Extract the (X, Y) coordinate from the center of the cell holding the provided text.  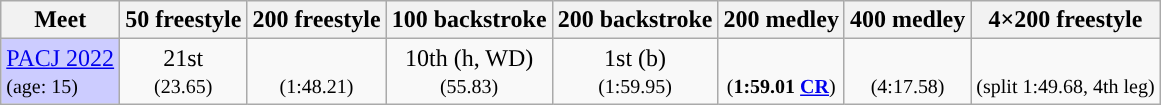
200 freestyle (316, 20)
PACJ 2022(age: 15) (60, 72)
100 backstroke (469, 20)
(split 1:49.68, 4th leg) (1066, 72)
21st(23.65) (184, 72)
1st (b)(1:59.95) (635, 72)
10th (h, WD)(55.83) (469, 72)
(4:17.58) (907, 72)
4×200 freestyle (1066, 20)
(1:59.01 CR) (781, 72)
400 medley (907, 20)
50 freestyle (184, 20)
Meet (60, 20)
(1:48.21) (316, 72)
200 backstroke (635, 20)
200 medley (781, 20)
